Pinpoint the cell where the given text exists, returning its [x, y] midpoint coordinate. 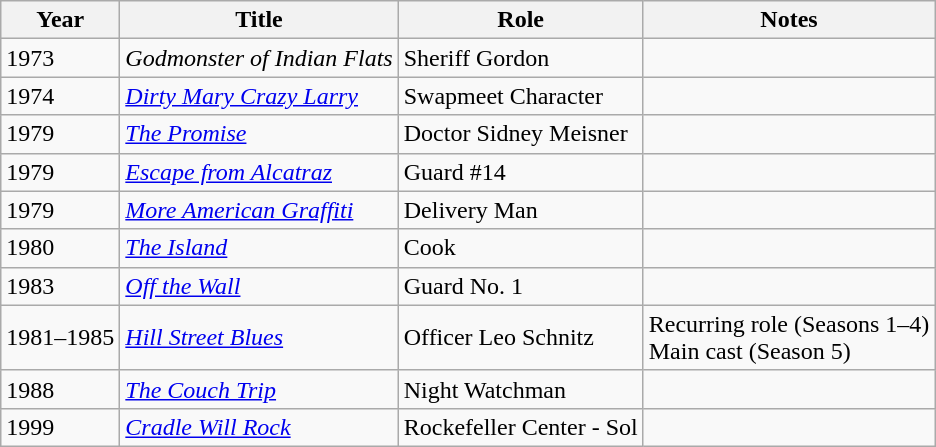
More American Graffiti [259, 210]
Guard No. 1 [520, 286]
Escape from Alcatraz [259, 172]
Swapmeet Character [520, 96]
Rockefeller Center - Sol [520, 427]
Recurring role (Seasons 1–4)Main cast (Season 5) [789, 338]
Year [60, 20]
Cradle Will Rock [259, 427]
Off the Wall [259, 286]
1973 [60, 58]
1980 [60, 248]
Cook [520, 248]
The Promise [259, 134]
Title [259, 20]
Guard #14 [520, 172]
Sheriff Gordon [520, 58]
1988 [60, 389]
Dirty Mary Crazy Larry [259, 96]
The Couch Trip [259, 389]
Delivery Man [520, 210]
1999 [60, 427]
Notes [789, 20]
Role [520, 20]
Godmonster of Indian Flats [259, 58]
Doctor Sidney Meisner [520, 134]
Officer Leo Schnitz [520, 338]
The Island [259, 248]
1983 [60, 286]
Hill Street Blues [259, 338]
Night Watchman [520, 389]
1981–1985 [60, 338]
1974 [60, 96]
